For the text-containing cell, return its midpoint in (x, y) coordinate format. 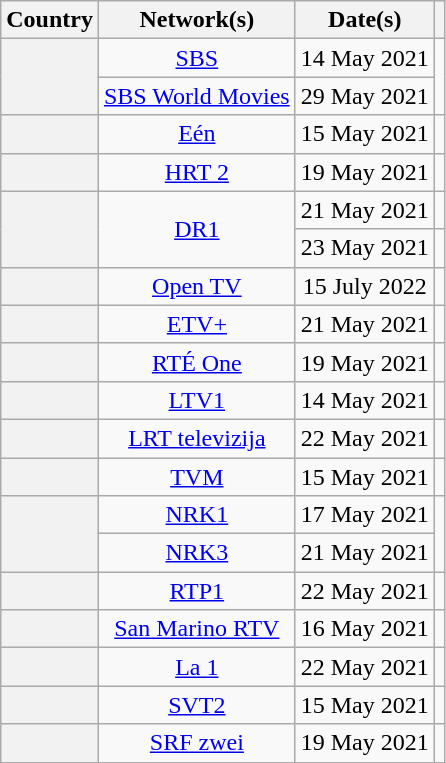
Network(s) (196, 20)
SVT2 (196, 705)
SBS World Movies (196, 96)
15 July 2022 (364, 286)
RTP1 (196, 591)
SBS (196, 58)
ETV+ (196, 324)
23 May 2021 (364, 248)
SRF zwei (196, 743)
17 May 2021 (364, 515)
Eén (196, 134)
LRT televizija (196, 438)
La 1 (196, 667)
Date(s) (364, 20)
HRT 2 (196, 172)
TVM (196, 477)
Open TV (196, 286)
RTÉ One (196, 362)
LTV1 (196, 400)
Country (50, 20)
San Marino RTV (196, 629)
DR1 (196, 229)
16 May 2021 (364, 629)
NRK3 (196, 553)
29 May 2021 (364, 96)
NRK1 (196, 515)
